Detect which cell encompasses the target text, then output its [X, Y] center coordinate. 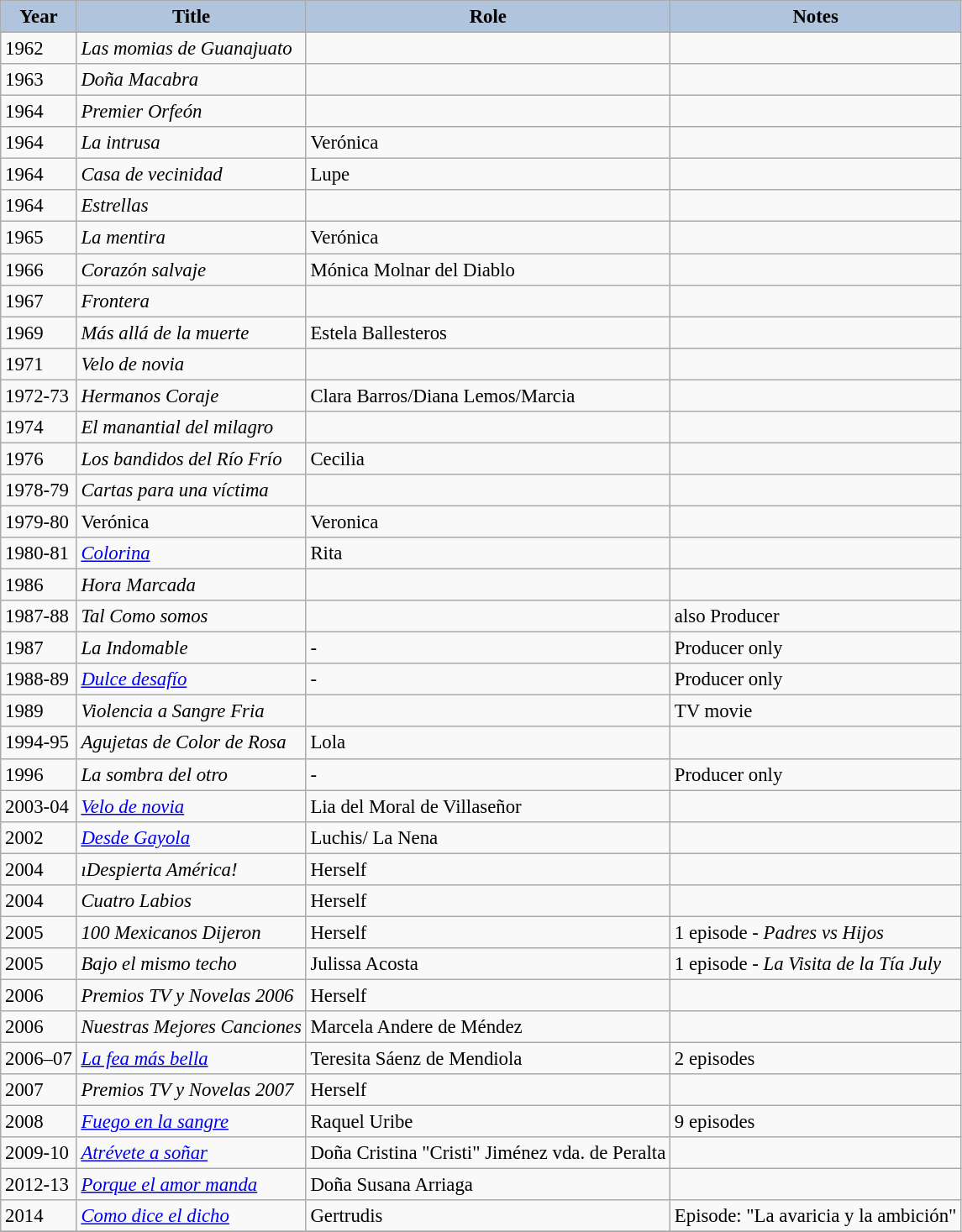
El manantial del milagro [192, 427]
1988-89 [39, 679]
Notes [816, 17]
100 Mexicanos Dijeron [192, 932]
Agujetas de Color de Rosa [192, 743]
Nuestras Mejores Canciones [192, 1027]
Desde Gayola [192, 837]
Estela Ballesteros [487, 333]
ıDespierta América! [192, 869]
1963 [39, 80]
La intrusa [192, 143]
Mónica Molnar del Diablo [487, 270]
Raquel Uribe [487, 1122]
1969 [39, 333]
Cuatro Labios [192, 901]
La Indomable [192, 648]
Estrellas [192, 206]
also Producer [816, 616]
Year [39, 17]
2003-04 [39, 806]
Doña Susana Arriaga [487, 1185]
Title [192, 17]
Lia del Moral de Villaseñor [487, 806]
1979-80 [39, 522]
1976 [39, 459]
2009-10 [39, 1153]
1 episode - Padres vs Hijos [816, 932]
Teresita Sáenz de Mendiola [487, 1059]
Premios TV y Novelas 2007 [192, 1090]
2008 [39, 1122]
Atrévete a soñar [192, 1153]
1996 [39, 774]
1980-81 [39, 553]
Violencia a Sangre Fria [192, 711]
Tal Como somos [192, 616]
1962 [39, 49]
Lupe [487, 175]
Bajo el mismo techo [192, 964]
Frontera [192, 301]
La sombra del otro [192, 774]
Julissa Acosta [487, 964]
9 episodes [816, 1122]
2 episodes [816, 1059]
1974 [39, 427]
Más allá de la muerte [192, 333]
1971 [39, 364]
Dulce desafío [192, 679]
La fea más bella [192, 1059]
1989 [39, 711]
Cecilia [487, 459]
Doña Macabra [192, 80]
Marcela Andere de Méndez [487, 1027]
Premier Orfeón [192, 112]
1978-79 [39, 490]
1966 [39, 270]
1967 [39, 301]
1972-73 [39, 396]
2012-13 [39, 1185]
1 episode - La Visita de la Tía July [816, 964]
Porque el amor manda [192, 1185]
Doña Cristina "Cristi" Jiménez vda. de Peralta [487, 1153]
Hora Marcada [192, 585]
1986 [39, 585]
Colorina [192, 553]
Cartas para una víctima [192, 490]
1987-88 [39, 616]
2007 [39, 1090]
Role [487, 17]
1965 [39, 238]
Corazón salvaje [192, 270]
Las momias de Guanajuato [192, 49]
1994-95 [39, 743]
Lola [487, 743]
Los bandidos del Río Frío [192, 459]
1987 [39, 648]
Casa de vecinidad [192, 175]
2002 [39, 837]
Premios TV y Novelas 2006 [192, 995]
Hermanos Coraje [192, 396]
2006–07 [39, 1059]
La mentira [192, 238]
Luchis/ La Nena [487, 837]
Veronica [487, 522]
TV movie [816, 711]
Rita [487, 553]
Fuego en la sangre [192, 1122]
Clara Barros/Diana Lemos/Marcia [487, 396]
